Pinpoint the cell where the given text exists, returning its [x, y] midpoint coordinate. 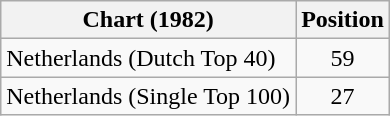
27 [343, 96]
Position [343, 20]
59 [343, 58]
Chart (1982) [148, 20]
Netherlands (Dutch Top 40) [148, 58]
Netherlands (Single Top 100) [148, 96]
